Determine the [x, y] coordinate at the center of the cell enclosing the given text.  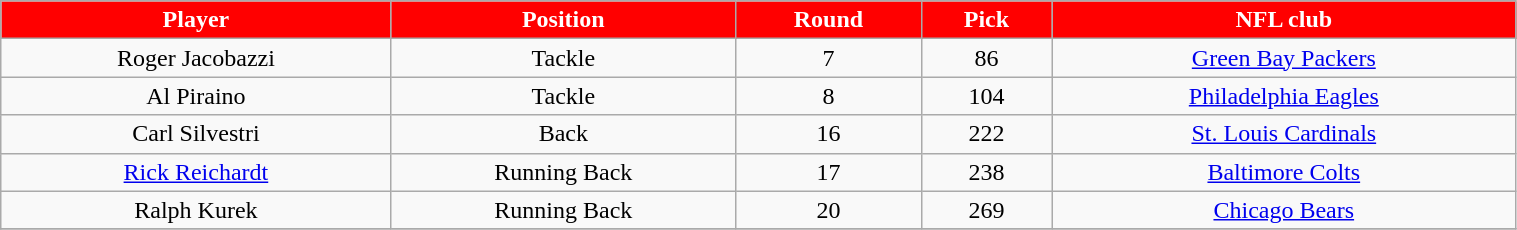
20 [828, 210]
7 [828, 58]
269 [986, 210]
Round [828, 20]
Ralph Kurek [196, 210]
St. Louis Cardinals [1284, 134]
Rick Reichardt [196, 172]
Philadelphia Eagles [1284, 96]
Al Piraino [196, 96]
16 [828, 134]
Roger Jacobazzi [196, 58]
NFL club [1284, 20]
Position [563, 20]
Baltimore Colts [1284, 172]
86 [986, 58]
8 [828, 96]
Green Bay Packers [1284, 58]
Player [196, 20]
Back [563, 134]
222 [986, 134]
Chicago Bears [1284, 210]
104 [986, 96]
Pick [986, 20]
17 [828, 172]
238 [986, 172]
Carl Silvestri [196, 134]
